Capture the cell that displays the provided text and extract its [X, Y] central coordinate. 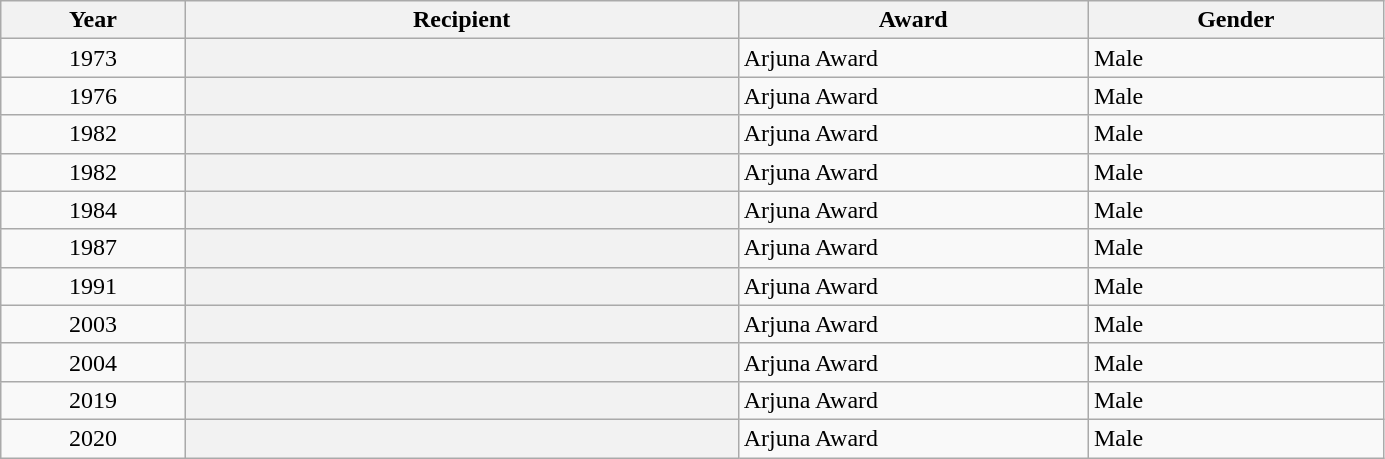
Recipient [462, 20]
Year [93, 20]
2019 [93, 400]
1984 [93, 210]
1976 [93, 96]
Gender [1236, 20]
2003 [93, 324]
2020 [93, 438]
2004 [93, 362]
1973 [93, 58]
1991 [93, 286]
1987 [93, 248]
Award [913, 20]
